Output the [X, Y] coordinate of the center of the cell containing the given text.  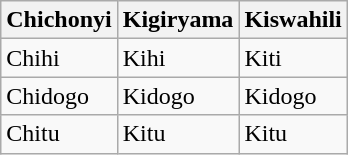
Chihi [59, 58]
Chichonyi [59, 20]
Kiswahili [293, 20]
Kigiryama [178, 20]
Chidogo [59, 96]
Chitu [59, 134]
Kiti [293, 58]
Kihi [178, 58]
